Detect which cell encompasses the target text, then output its (x, y) center coordinate. 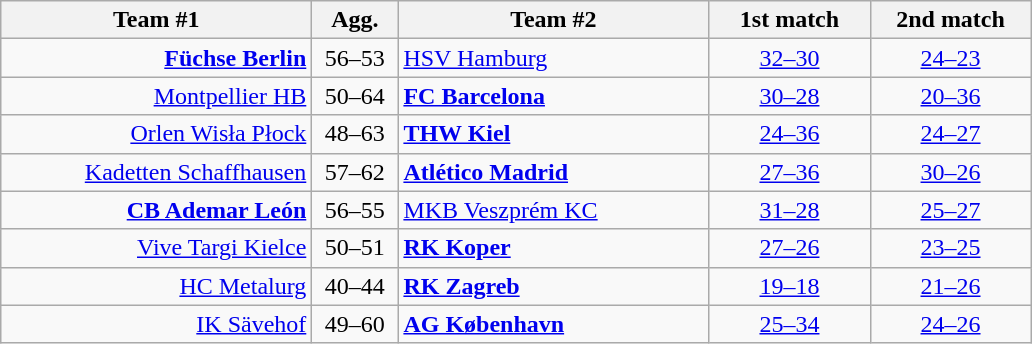
HC Metalurg (156, 286)
32–30 (790, 58)
24–23 (950, 58)
THW Kiel (554, 134)
2nd match (950, 20)
20–36 (950, 96)
50–51 (355, 248)
48–63 (355, 134)
24–27 (950, 134)
31–28 (790, 210)
1st match (790, 20)
27–26 (790, 248)
Füchse Berlin (156, 58)
Orlen Wisła Płock (156, 134)
19–18 (790, 286)
23–25 (950, 248)
24–36 (790, 134)
49–60 (355, 324)
56–53 (355, 58)
30–26 (950, 172)
30–28 (790, 96)
21–26 (950, 286)
56–55 (355, 210)
27–36 (790, 172)
IK Sävehof (156, 324)
CB Ademar León (156, 210)
24–26 (950, 324)
FC Barcelona (554, 96)
HSV Hamburg (554, 58)
Montpellier HB (156, 96)
25–27 (950, 210)
Team #1 (156, 20)
RK Zagreb (554, 286)
50–64 (355, 96)
Kadetten Schaffhausen (156, 172)
Team #2 (554, 20)
AG København (554, 324)
40–44 (355, 286)
Agg. (355, 20)
RK Koper (554, 248)
57–62 (355, 172)
25–34 (790, 324)
MKB Veszprém KC (554, 210)
Atlético Madrid (554, 172)
Vive Targi Kielce (156, 248)
